From the cell containing the given text, extract its center point as (x, y) coordinate. 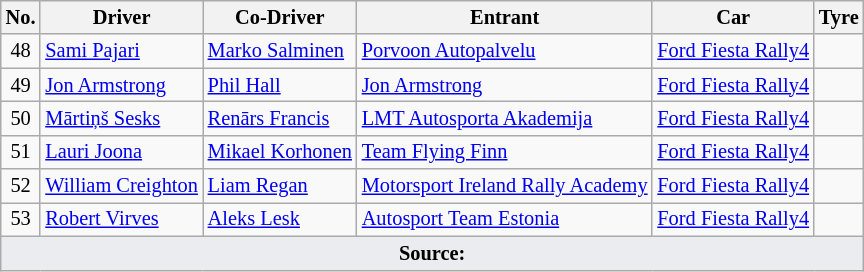
Liam Regan (280, 186)
Motorsport Ireland Rally Academy (505, 186)
Mārtiņš Sesks (121, 118)
Autosport Team Estonia (505, 219)
Co-Driver (280, 17)
Aleks Lesk (280, 219)
52 (21, 186)
Car (732, 17)
Entrant (505, 17)
Team Flying Finn (505, 152)
Marko Salminen (280, 51)
Driver (121, 17)
Robert Virves (121, 219)
LMT Autosporta Akademija (505, 118)
Lauri Joona (121, 152)
48 (21, 51)
50 (21, 118)
Mikael Korhonen (280, 152)
William Creighton (121, 186)
53 (21, 219)
49 (21, 85)
51 (21, 152)
Sami Pajari (121, 51)
No. (21, 17)
Tyre (839, 17)
Renārs Francis (280, 118)
Porvoon Autopalvelu (505, 51)
Phil Hall (280, 85)
Source: (432, 253)
